Search for the cell housing the specified text and yield its [x, y] center coordinate. 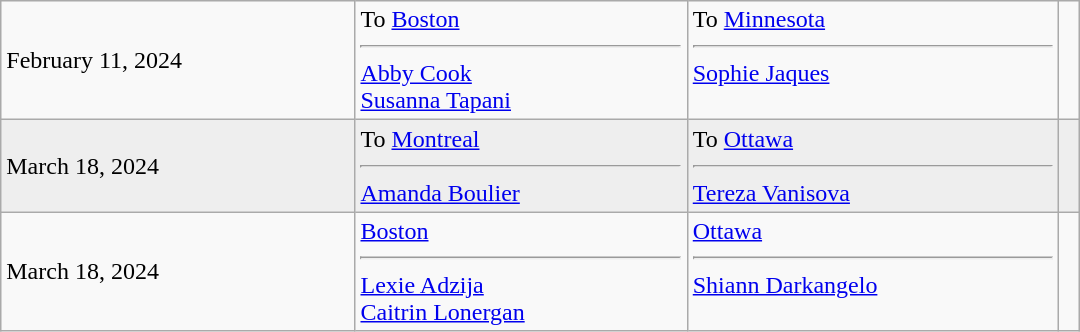
BostonLexie AdzijaCaitrin Lonergan [521, 272]
To OttawaTereza Vanisova [872, 166]
To BostonAbby CookSusanna Tapani [521, 60]
OttawaShiann Darkangelo [872, 272]
To MontrealAmanda Boulier [521, 166]
February 11, 2024 [178, 60]
To MinnesotaSophie Jaques [872, 60]
